Find where the given text appears and provide that cell's center as (x, y) coordinate. 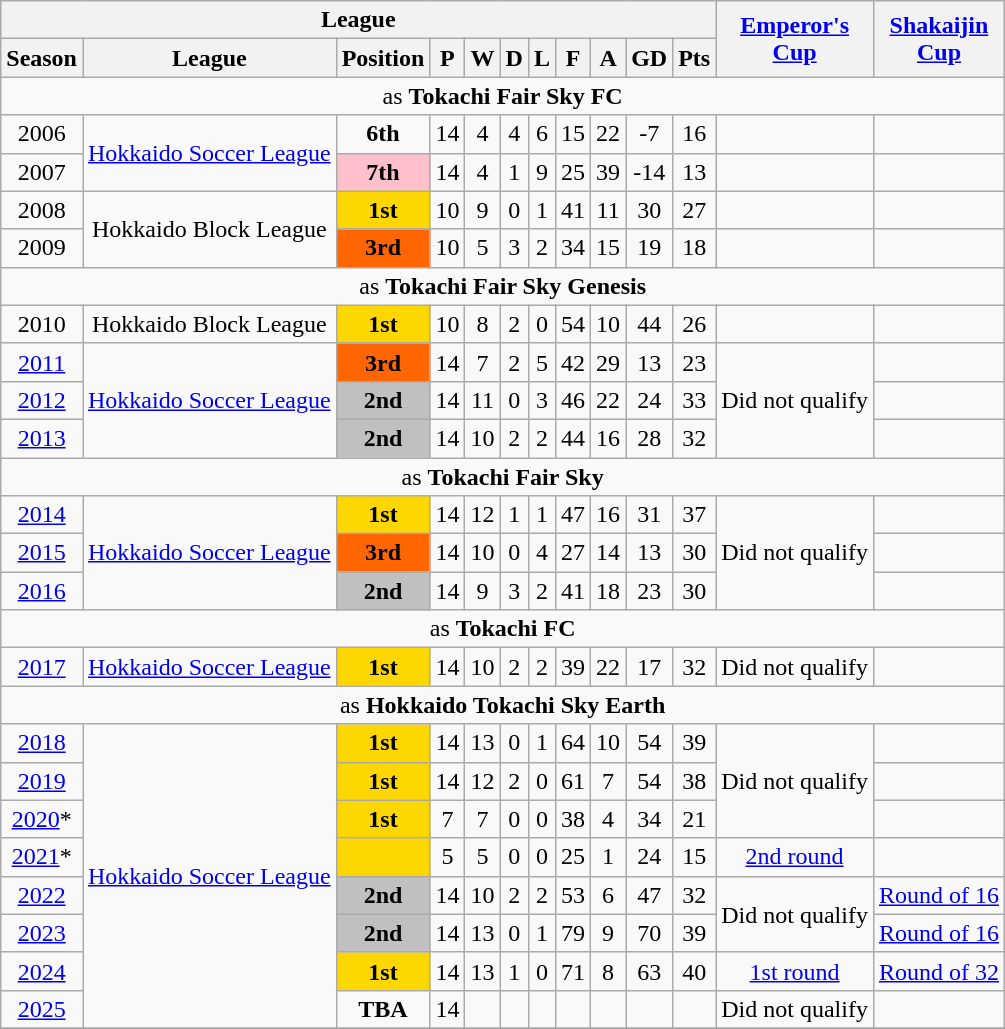
19 (650, 248)
A (608, 58)
29 (608, 362)
2025 (42, 1009)
2013 (42, 438)
W (482, 58)
2015 (42, 553)
2006 (42, 134)
2024 (42, 971)
42 (572, 362)
33 (694, 400)
2010 (42, 324)
Position (383, 58)
64 (572, 743)
2016 (42, 591)
-7 (650, 134)
as Tokachi FC (503, 629)
2009 (42, 248)
53 (572, 895)
71 (572, 971)
as Tokachi Fair Sky FC (503, 96)
28 (650, 438)
P (448, 58)
-14 (650, 172)
2012 (42, 400)
2019 (42, 781)
70 (650, 933)
2021* (42, 857)
as Tokachi Fair Sky Genesis (503, 286)
2011 (42, 362)
2022 (42, 895)
GD (650, 58)
2023 (42, 933)
as Hokkaido Tokachi Sky Earth (503, 705)
2014 (42, 515)
2020* (42, 819)
L (542, 58)
37 (694, 515)
TBA (383, 1009)
7th (383, 172)
40 (694, 971)
63 (650, 971)
21 (694, 819)
Season (42, 58)
2007 (42, 172)
17 (650, 667)
F (572, 58)
61 (572, 781)
as Tokachi Fair Sky (503, 477)
D (514, 58)
26 (694, 324)
6th (383, 134)
2017 (42, 667)
Emperor's Cup (795, 39)
1st round (795, 971)
31 (650, 515)
46 (572, 400)
2008 (42, 210)
Shakaijin Cup (938, 39)
79 (572, 933)
2nd round (795, 857)
Pts (694, 58)
Round of 32 (938, 971)
2018 (42, 743)
